Determine the (x, y) coordinate at the center of the cell enclosing the given text.  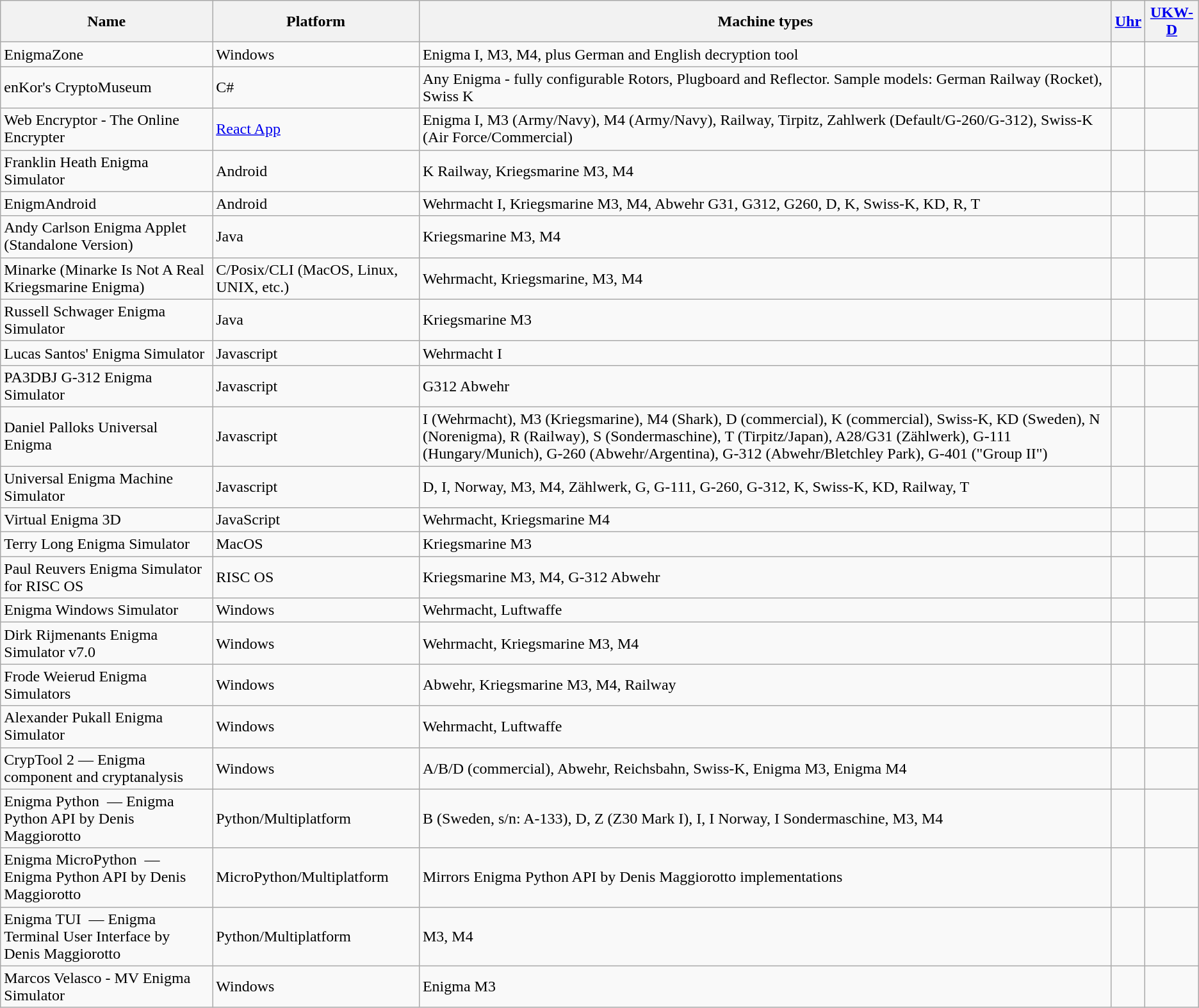
enKor's CryptoMuseum (106, 87)
Andy Carlson Enigma Applet (Standalone Version) (106, 237)
Paul Reuvers Enigma Simulator for RISC OS (106, 578)
CrypTool 2 — Enigma component and cryptanalysis (106, 768)
G312 Abwehr (765, 386)
Web Encryptor - The Online Encrypter (106, 129)
EnigmaZone (106, 54)
Virtual Enigma 3D (106, 520)
Universal Enigma Machine Simulator (106, 487)
Wehrmacht I, Kriegsmarine M3, M4, Abwehr G31, G312, G260, D, K, Swiss-K, KD, R, T (765, 204)
EnigmAndroid (106, 204)
D, I, Norway, M3, M4, Zählwerk, G, G-111, G-260, G-312, K, Swiss-K, KD, Railway, T (765, 487)
PA3DBJ G-312 Enigma Simulator (106, 386)
Frode Weierud Enigma Simulators (106, 685)
Mirrors Enigma Python API by Denis Maggiorotto implementations (765, 877)
Kriegsmarine M3, M4 (765, 237)
Lucas Santos' Enigma Simulator (106, 353)
Uhr (1128, 22)
JavaScript (316, 520)
React App (316, 129)
Enigma Python — Enigma Python API by Denis Maggiorotto (106, 818)
Marcos Velasco - MV Enigma Simulator (106, 986)
Daniel Palloks Universal Enigma (106, 436)
Kriegsmarine M3, M4, G-312 Abwehr (765, 578)
C/Posix/CLI (MacOS, Linux, UNIX, etc.) (316, 278)
C# (316, 87)
Wehrmacht, Kriegsmarine M3, M4 (765, 643)
Alexander Pukall Enigma Simulator (106, 726)
Any Enigma - fully configurable Rotors, Plugboard and Reflector. Sample models: German Railway (Rocket), Swiss K (765, 87)
Franklin Heath Enigma Simulator (106, 170)
M3, M4 (765, 936)
Enigma MicroPython — Enigma Python API by Denis Maggiorotto (106, 877)
Terry Long Enigma Simulator (106, 544)
MicroPython/Multiplatform (316, 877)
Russell Schwager Enigma Simulator (106, 320)
Enigma TUI — Enigma Terminal User Interface by Denis Maggiorotto (106, 936)
Dirk Rijmenants Enigma Simulator v7.0 (106, 643)
Name (106, 22)
UKW-D (1172, 22)
Enigma I, M3, M4, plus German and English decryption tool (765, 54)
RISC OS (316, 578)
B (Sweden, s/n: A-133), D, Z (Z30 Mark I), I, I Norway, I Sondermaschine, M3, M4 (765, 818)
Enigma Windows Simulator (106, 610)
MacOS (316, 544)
Abwehr, Kriegsmarine M3, M4, Railway (765, 685)
Wehrmacht I (765, 353)
Enigma I, M3 (Army/Navy), M4 (Army/Navy), Railway, Tirpitz, Zahlwerk (Default/G-260/G-312), Swiss-K (Air Force/Commercial) (765, 129)
Machine types (765, 22)
Wehrmacht, Kriegsmarine, M3, M4 (765, 278)
K Railway, Kriegsmarine M3, M4 (765, 170)
Wehrmacht, Kriegsmarine M4 (765, 520)
Platform (316, 22)
Enigma M3 (765, 986)
Minarke (Minarke Is Not A Real Kriegsmarine Enigma) (106, 278)
A/B/D (commercial), Abwehr, Reichsbahn, Swiss-K, Enigma M3, Enigma M4 (765, 768)
